Scan for the cell matching the given text and deliver its (X, Y) coordinate at center. 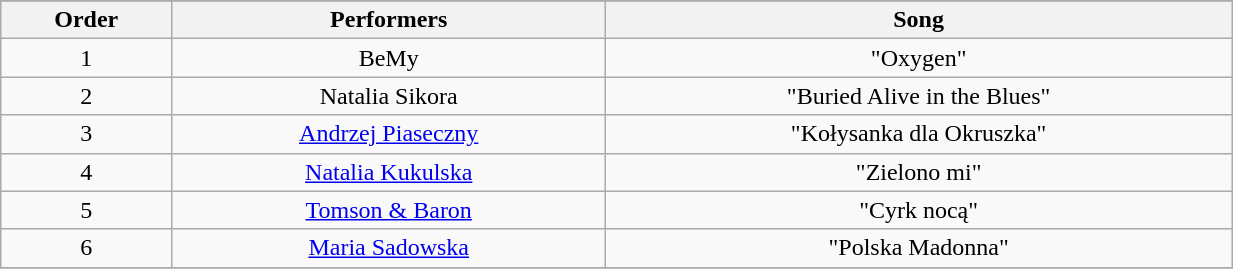
"Zielono mi" (919, 172)
6 (86, 248)
Natalia Sikora (389, 96)
Maria Sadowska (389, 248)
1 (86, 58)
Song (919, 20)
Order (86, 20)
2 (86, 96)
3 (86, 134)
"Polska Madonna" (919, 248)
"Oxygen" (919, 58)
"Buried Alive in the Blues" (919, 96)
Natalia Kukulska (389, 172)
"Cyrk nocą" (919, 210)
5 (86, 210)
4 (86, 172)
Tomson & Baron (389, 210)
"Kołysanka dla Okruszka" (919, 134)
Andrzej Piaseczny (389, 134)
BeMy (389, 58)
Performers (389, 20)
